From the cell containing the given text, extract its center point as (X, Y) coordinate. 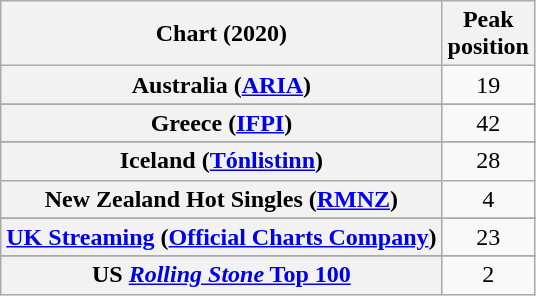
2 (488, 275)
23 (488, 237)
4 (488, 199)
Australia (ARIA) (222, 85)
Peakposition (488, 34)
42 (488, 123)
Iceland (Tónlistinn) (222, 161)
New Zealand Hot Singles (RMNZ) (222, 199)
19 (488, 85)
UK Streaming (Official Charts Company) (222, 237)
Chart (2020) (222, 34)
Greece (IFPI) (222, 123)
US Rolling Stone Top 100 (222, 275)
28 (488, 161)
